For the text-containing cell, return its midpoint in [X, Y] coordinate format. 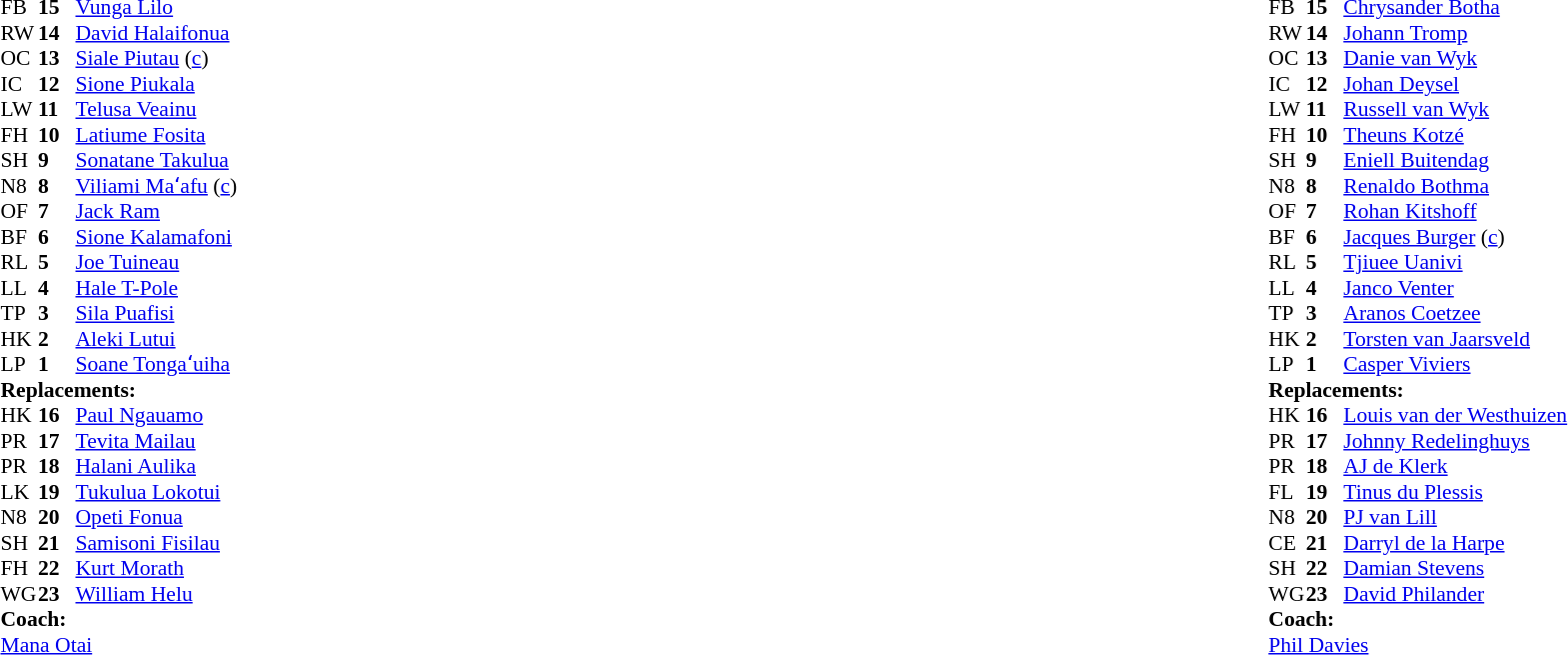
Johnny Redelinghuys [1455, 441]
Opeti Fonua [157, 517]
Tjiuee Uanivi [1455, 263]
Theuns Kotzé [1455, 135]
Eniell Buitendag [1455, 161]
Sonatane Takulua [157, 161]
David Philander [1455, 594]
David Halaifonua [157, 33]
Johann Tromp [1455, 33]
Jacques Burger (c) [1455, 237]
Casper Viviers [1455, 365]
Paul Ngauamo [157, 415]
Johan Deysel [1455, 84]
Joe Tuineau [157, 263]
Tukulua Lokotui [157, 492]
LK [19, 492]
AJ de Klerk [1455, 467]
Sione Piukala [157, 84]
Janco Venter [1455, 288]
Halani Aulika [157, 467]
Aleki Lutui [157, 339]
William Helu [157, 594]
Rohan Kitshoff [1455, 211]
Sione Kalamafoni [157, 237]
Soane Tongaʻuiha [157, 365]
Siale Piutau (c) [157, 59]
Tevita Mailau [157, 441]
CE [1287, 543]
Tinus du Plessis [1455, 492]
Kurt Morath [157, 569]
Sila Puafisi [157, 313]
Telusa Veainu [157, 109]
Darryl de la Harpe [1455, 543]
Latiume Fosita [157, 135]
Aranos Coetzee [1455, 313]
Samisoni Fisilau [157, 543]
Jack Ram [157, 211]
Danie van Wyk [1455, 59]
Renaldo Bothma [1455, 186]
Russell van Wyk [1455, 109]
Hale T-Pole [157, 288]
Damian Stevens [1455, 569]
FL [1287, 492]
PJ van Lill [1455, 517]
Torsten van Jaarsveld [1455, 339]
Louis van der Westhuizen [1455, 415]
Viliami Maʻafu (c) [157, 186]
